From the cell containing the given text, extract its center point as [X, Y] coordinate. 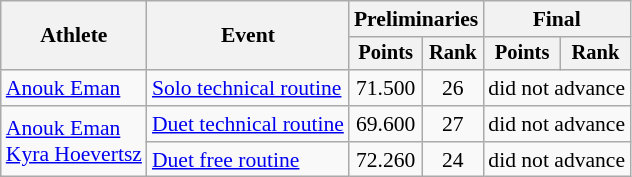
Solo technical routine [248, 88]
69.600 [386, 124]
Event [248, 36]
71.500 [386, 88]
26 [452, 88]
Anouk EmanKyra Hoevertsz [74, 142]
Athlete [74, 36]
Anouk Eman [74, 88]
Preliminaries [416, 19]
Duet technical routine [248, 124]
27 [452, 124]
Final [556, 19]
